Pinpoint the cell where the given text exists, returning its [X, Y] midpoint coordinate. 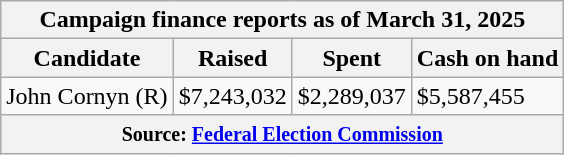
John Cornyn (R) [87, 96]
Spent [352, 58]
Raised [232, 58]
Candidate [87, 58]
$2,289,037 [352, 96]
Cash on hand [487, 58]
Source: Federal Election Commission [282, 134]
Campaign finance reports as of March 31, 2025 [282, 20]
$5,587,455 [487, 96]
$7,243,032 [232, 96]
